From the cell containing the given text, extract its center point as [X, Y] coordinate. 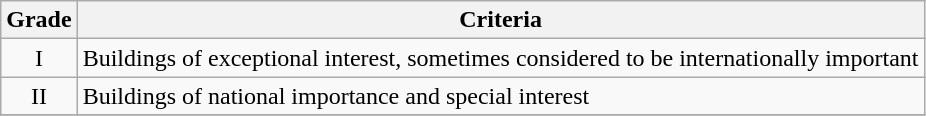
Grade [39, 20]
Criteria [500, 20]
Buildings of national importance and special interest [500, 96]
Buildings of exceptional interest, sometimes considered to be internationally important [500, 58]
I [39, 58]
II [39, 96]
